Find where the given text appears and provide that cell's center as [x, y] coordinate. 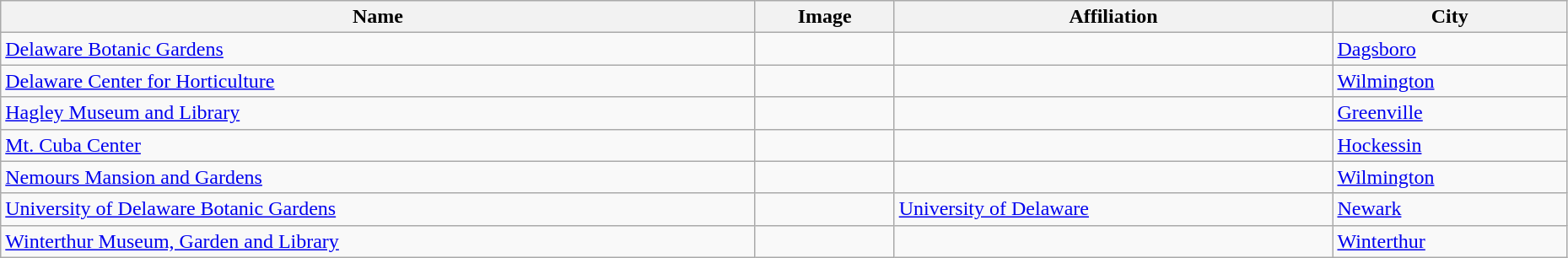
Delaware Center for Horticulture [378, 81]
Winterthur [1449, 241]
Greenville [1449, 113]
Hockessin [1449, 145]
City [1449, 17]
Affiliation [1113, 17]
Hagley Museum and Library [378, 113]
Nemours Mansion and Gardens [378, 177]
Image [825, 17]
Name [378, 17]
University of Delaware Botanic Gardens [378, 209]
Dagsboro [1449, 49]
Delaware Botanic Gardens [378, 49]
Mt. Cuba Center [378, 145]
University of Delaware [1113, 209]
Winterthur Museum, Garden and Library [378, 241]
Newark [1449, 209]
